Locate the cell with the specified text and output its (X, Y) center coordinate. 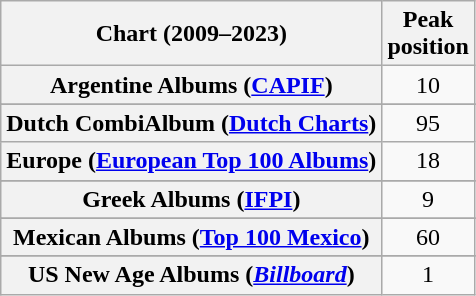
Dutch CombiAlbum (Dutch Charts) (192, 123)
1 (428, 275)
60 (428, 237)
Chart (2009–2023) (192, 34)
Greek Albums (IFPI) (192, 199)
US New Age Albums (Billboard) (192, 275)
Peakposition (428, 34)
Europe (European Top 100 Albums) (192, 161)
10 (428, 85)
18 (428, 161)
Argentine Albums (CAPIF) (192, 85)
9 (428, 199)
95 (428, 123)
Mexican Albums (Top 100 Mexico) (192, 237)
